Scan for the cell matching the given text and deliver its [x, y] coordinate at center. 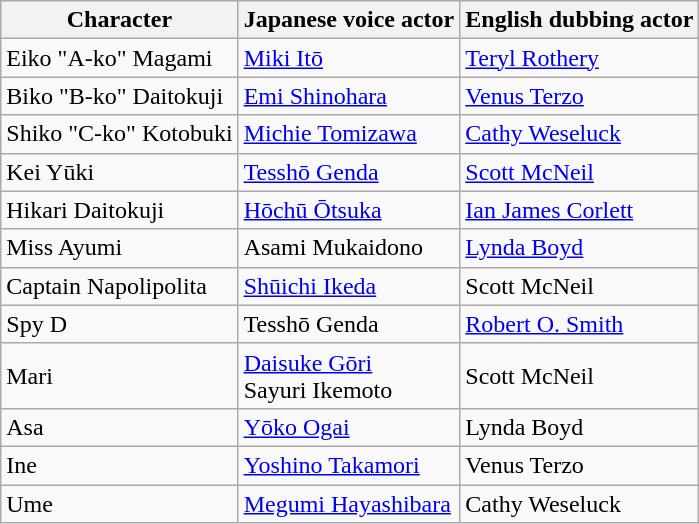
Miki Itō [349, 58]
Megumi Hayashibara [349, 503]
Mari [120, 376]
Eiko "A-ko" Magami [120, 58]
Character [120, 20]
Shūichi Ikeda [349, 286]
Yoshino Takamori [349, 465]
Emi Shinohara [349, 96]
Biko "B-ko" Daitokuji [120, 96]
Kei Yūki [120, 172]
Teryl Rothery [580, 58]
Ian James Corlett [580, 210]
Ine [120, 465]
Captain Napolipolita [120, 286]
Ume [120, 503]
English dubbing actor [580, 20]
Asami Mukaidono [349, 248]
Asa [120, 427]
Hikari Daitokuji [120, 210]
Daisuke Gōri Sayuri Ikemoto [349, 376]
Shiko "C-ko" Kotobuki [120, 134]
Michie Tomizawa [349, 134]
Miss Ayumi [120, 248]
Robert O. Smith [580, 324]
Japanese voice actor [349, 20]
Spy D [120, 324]
Yōko Ogai [349, 427]
Hōchū Ōtsuka [349, 210]
